Pinpoint the cell where the given text exists, returning its [X, Y] midpoint coordinate. 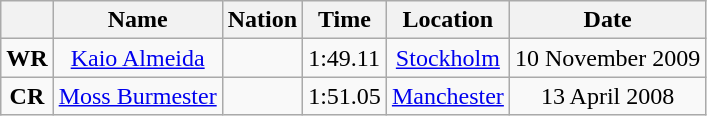
Manchester [448, 96]
Date [607, 20]
13 April 2008 [607, 96]
Kaio Almeida [138, 58]
Name [138, 20]
1:49.11 [345, 58]
Stockholm [448, 58]
CR [27, 96]
Nation [262, 20]
10 November 2009 [607, 58]
Time [345, 20]
1:51.05 [345, 96]
WR [27, 58]
Moss Burmester [138, 96]
Location [448, 20]
